From the cell containing the given text, extract its center point as [x, y] coordinate. 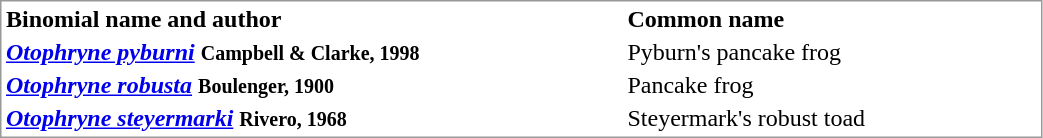
Steyermark's robust toad [832, 119]
Binomial name and author [313, 19]
Otophryne steyermarki Rivero, 1968 [313, 119]
Otophryne pyburni Campbell & Clarke, 1998 [313, 53]
Common name [832, 19]
Otophryne robusta Boulenger, 1900 [313, 85]
Pancake frog [832, 85]
Pyburn's pancake frog [832, 53]
